Capture the cell that displays the provided text and extract its (x, y) central coordinate. 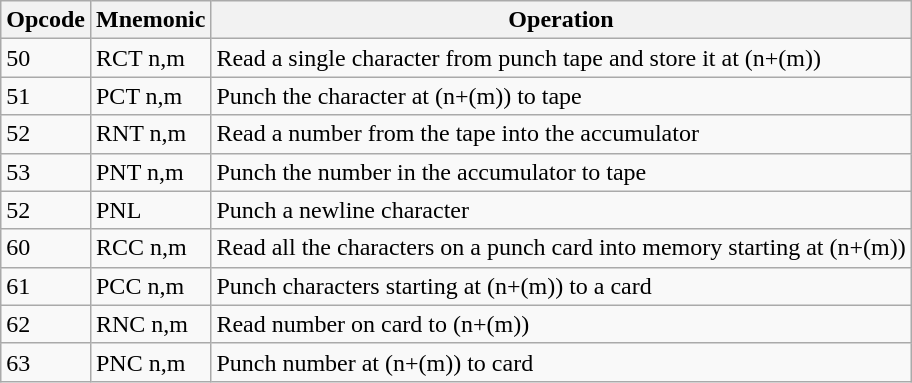
62 (46, 324)
PNC n,m (150, 362)
PCC n,m (150, 286)
Punch the character at (n+(m)) to tape (561, 96)
Read a single character from punch tape and store it at (n+(m)) (561, 58)
Read all the characters on a punch card into memory starting at (n+(m)) (561, 248)
61 (46, 286)
Punch characters starting at (n+(m)) to a card (561, 286)
Read a number from the tape into the accumulator (561, 134)
50 (46, 58)
RCC n,m (150, 248)
51 (46, 96)
Opcode (46, 20)
Mnemonic (150, 20)
60 (46, 248)
RNC n,m (150, 324)
PNT n,m (150, 172)
63 (46, 362)
RNT n,m (150, 134)
Punch a newline character (561, 210)
RCT n,m (150, 58)
Operation (561, 20)
Read number on card to (n+(m)) (561, 324)
Punch number at (n+(m)) to card (561, 362)
PCT n,m (150, 96)
53 (46, 172)
Punch the number in the accumulator to tape (561, 172)
PNL (150, 210)
